Identify which cell holds the provided text, then report its (x, y) central coordinate. 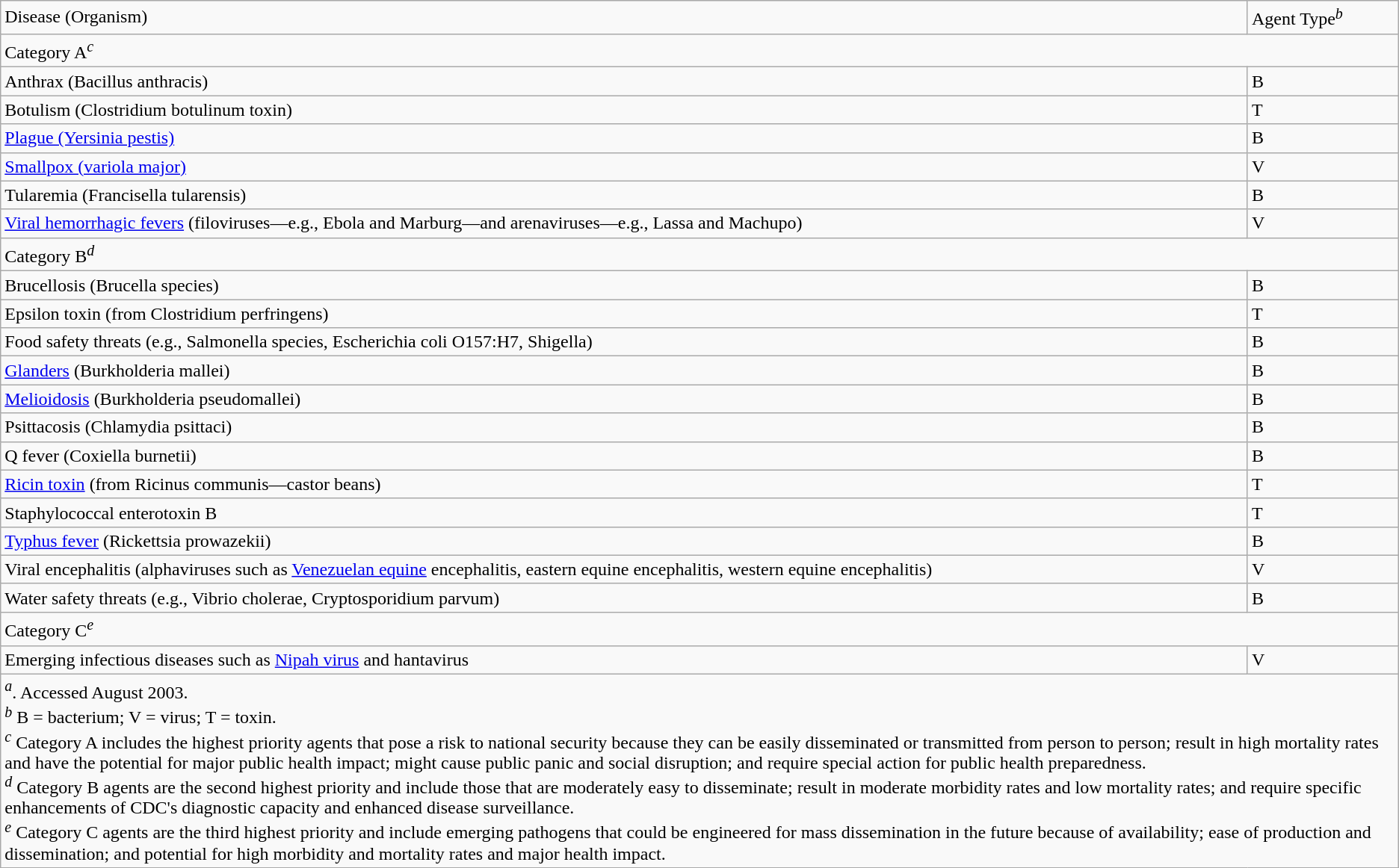
Botulism (Clostridium botulinum toxin) (625, 110)
Category Bd (699, 254)
Typhus fever (Rickettsia prowazekii) (625, 541)
Psittacosis (Chlamydia psittaci) (625, 427)
Brucellosis (Brucella species) (625, 285)
Ricin toxin (from Ricinus communis—castor beans) (625, 484)
Epsilon toxin (from Clostridium perfringens) (625, 314)
Food safety threats (e.g., Salmonella species, Escherichia coli O157:H7, Shigella) (625, 342)
Disease (Organism) (625, 18)
Category Ac (699, 51)
Viral hemorrhagic fevers (filoviruses—e.g., Ebola and Marburg—and arenaviruses—e.g., Lassa and Machupo) (625, 223)
Smallpox (variola major) (625, 167)
Plague (Yersinia pestis) (625, 138)
Q fever (Coxiella burnetii) (625, 456)
Glanders (Burkholderia mallei) (625, 371)
Tularemia (Francisella tularensis) (625, 195)
Category Ce (699, 629)
Anthrax (Bacillus anthracis) (625, 81)
Melioidosis (Burkholderia pseudomallei) (625, 399)
Water safety threats (e.g., Vibrio cholerae, Cryptosporidium parvum) (625, 598)
Emerging infectious diseases such as Nipah virus and hantavirus (625, 660)
Staphylococcal enterotoxin B (625, 512)
Viral encephalitis (alphaviruses such as Venezuelan equine encephalitis, eastern equine encephalitis, western equine encephalitis) (625, 569)
Agent Typeb (1323, 18)
